Find where the given text appears and provide that cell's center as [X, Y] coordinate. 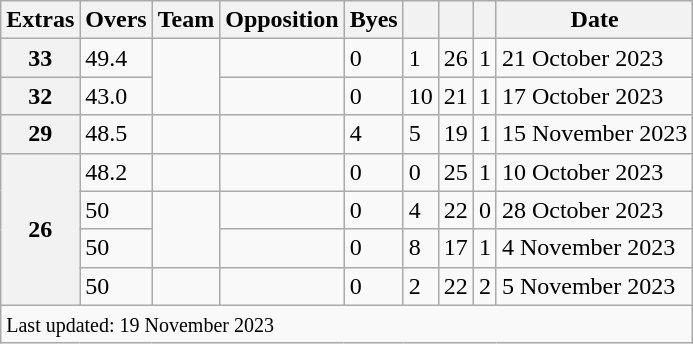
33 [40, 58]
48.5 [116, 134]
17 [456, 248]
4 November 2023 [594, 248]
43.0 [116, 96]
Last updated: 19 November 2023 [347, 324]
19 [456, 134]
Extras [40, 20]
49.4 [116, 58]
21 [456, 96]
Team [186, 20]
Overs [116, 20]
29 [40, 134]
Opposition [282, 20]
28 October 2023 [594, 210]
48.2 [116, 172]
15 November 2023 [594, 134]
5 November 2023 [594, 286]
17 October 2023 [594, 96]
5 [420, 134]
8 [420, 248]
Byes [374, 20]
21 October 2023 [594, 58]
10 October 2023 [594, 172]
32 [40, 96]
Date [594, 20]
10 [420, 96]
25 [456, 172]
